For the text-containing cell, return its midpoint in (X, Y) coordinate format. 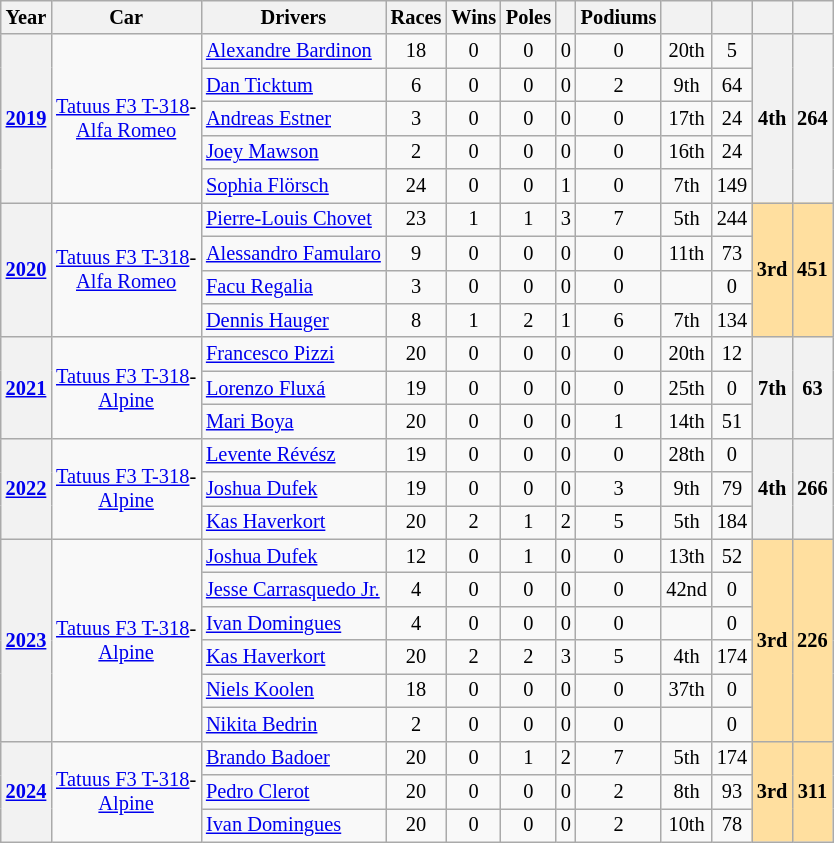
17th (686, 118)
11th (686, 253)
2019 (26, 118)
8th (686, 791)
10th (686, 825)
Jesse Carrasquedo Jr. (294, 589)
52 (732, 556)
2021 (26, 388)
184 (732, 522)
37th (686, 690)
23 (416, 219)
451 (812, 270)
Facu Regalia (294, 287)
Levente Révész (294, 455)
Races (416, 17)
14th (686, 421)
Alexandre Bardinon (294, 51)
2022 (26, 488)
Dan Ticktum (294, 85)
Year (26, 17)
Poles (528, 17)
13th (686, 556)
134 (732, 320)
8 (416, 320)
Niels Koolen (294, 690)
2020 (26, 270)
79 (732, 489)
Sophia Flörsch (294, 186)
42nd (686, 589)
64 (732, 85)
264 (812, 118)
73 (732, 253)
Podiums (619, 17)
Wins (474, 17)
Lorenzo Fluxá (294, 388)
9 (416, 253)
Andreas Estner (294, 118)
Francesco Pizzi (294, 354)
78 (732, 825)
28th (686, 455)
Joey Mawson (294, 152)
149 (732, 186)
2023 (26, 640)
63 (812, 388)
51 (732, 421)
Nikita Bedrin (294, 724)
311 (812, 792)
226 (812, 640)
16th (686, 152)
Mari Boya (294, 421)
266 (812, 488)
Brando Badoer (294, 758)
93 (732, 791)
Dennis Hauger (294, 320)
2024 (26, 792)
Pierre-Louis Chovet (294, 219)
Car (126, 17)
244 (732, 219)
Alessandro Famularo (294, 253)
Pedro Clerot (294, 791)
25th (686, 388)
Drivers (294, 17)
